Return (X, Y) of the center of cell containing provided text 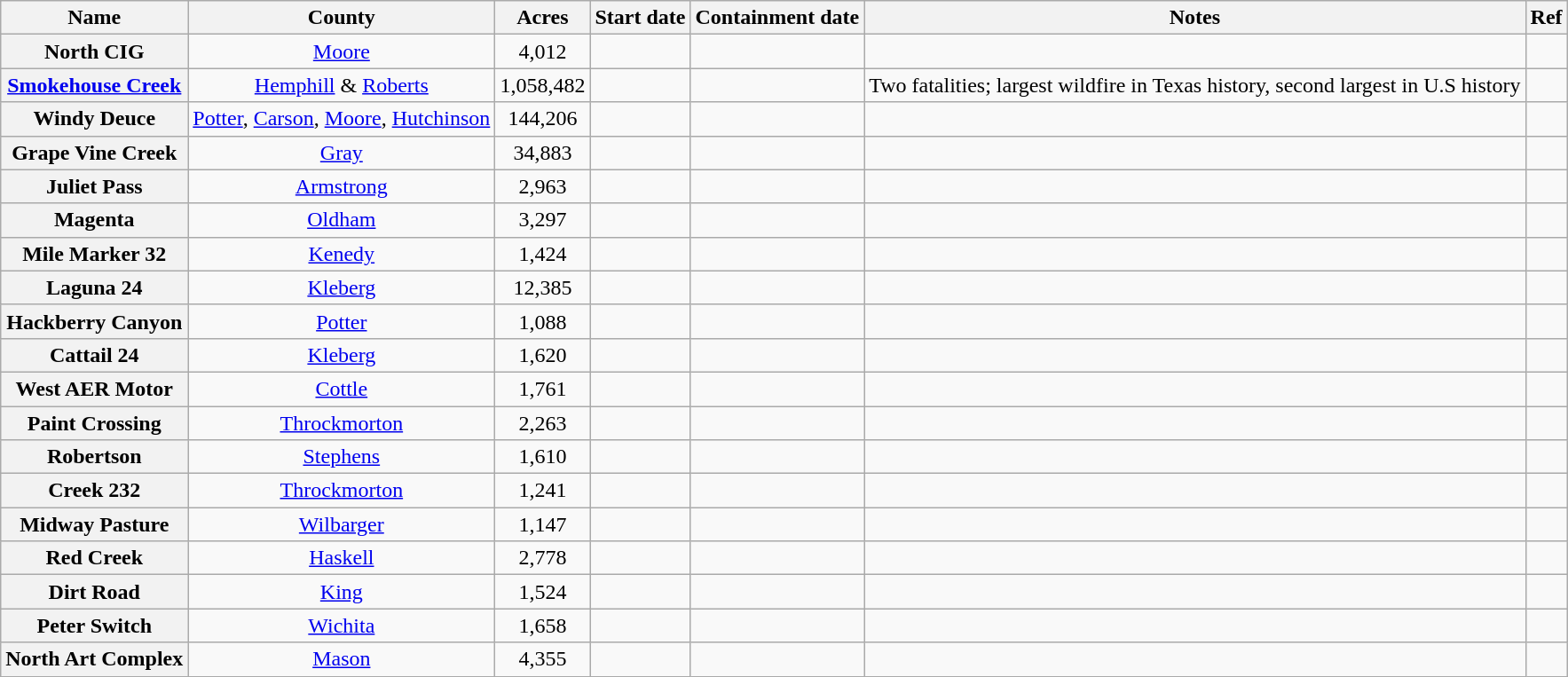
Stephens (342, 457)
Grape Vine Creek (94, 153)
Cottle (342, 389)
Hackberry Canyon (94, 321)
Gray (342, 153)
Name (94, 18)
2,963 (543, 186)
Windy Deuce (94, 119)
Potter, Carson, Moore, Hutchinson (342, 119)
Peter Switch (94, 626)
4,012 (543, 51)
Mason (342, 659)
Smokehouse Creek (94, 85)
Acres (543, 18)
Wilbarger (342, 524)
Ref (1546, 18)
1,241 (543, 491)
Notes (1194, 18)
Paint Crossing (94, 423)
2,778 (543, 558)
Start date (641, 18)
12,385 (543, 287)
County (342, 18)
Robertson (94, 457)
Potter (342, 321)
Hemphill & Roberts (342, 85)
1,524 (543, 592)
North CIG (94, 51)
Containment date (777, 18)
North Art Complex (94, 659)
144,206 (543, 119)
Midway Pasture (94, 524)
Armstrong (342, 186)
Juliet Pass (94, 186)
1,058,482 (543, 85)
Mile Marker 32 (94, 254)
34,883 (543, 153)
Red Creek (94, 558)
Oldham (342, 220)
Haskell (342, 558)
1,088 (543, 321)
4,355 (543, 659)
1,147 (543, 524)
1,761 (543, 389)
King (342, 592)
Moore (342, 51)
Laguna 24 (94, 287)
Cattail 24 (94, 355)
2,263 (543, 423)
1,424 (543, 254)
1,658 (543, 626)
Magenta (94, 220)
Dirt Road (94, 592)
1,610 (543, 457)
West AER Motor (94, 389)
Wichita (342, 626)
Kenedy (342, 254)
1,620 (543, 355)
3,297 (543, 220)
Creek 232 (94, 491)
Two fatalities; largest wildfire in Texas history, second largest in U.S history (1194, 85)
